Return the [X, Y] coordinate for the center point of the cell that contains the specified text.  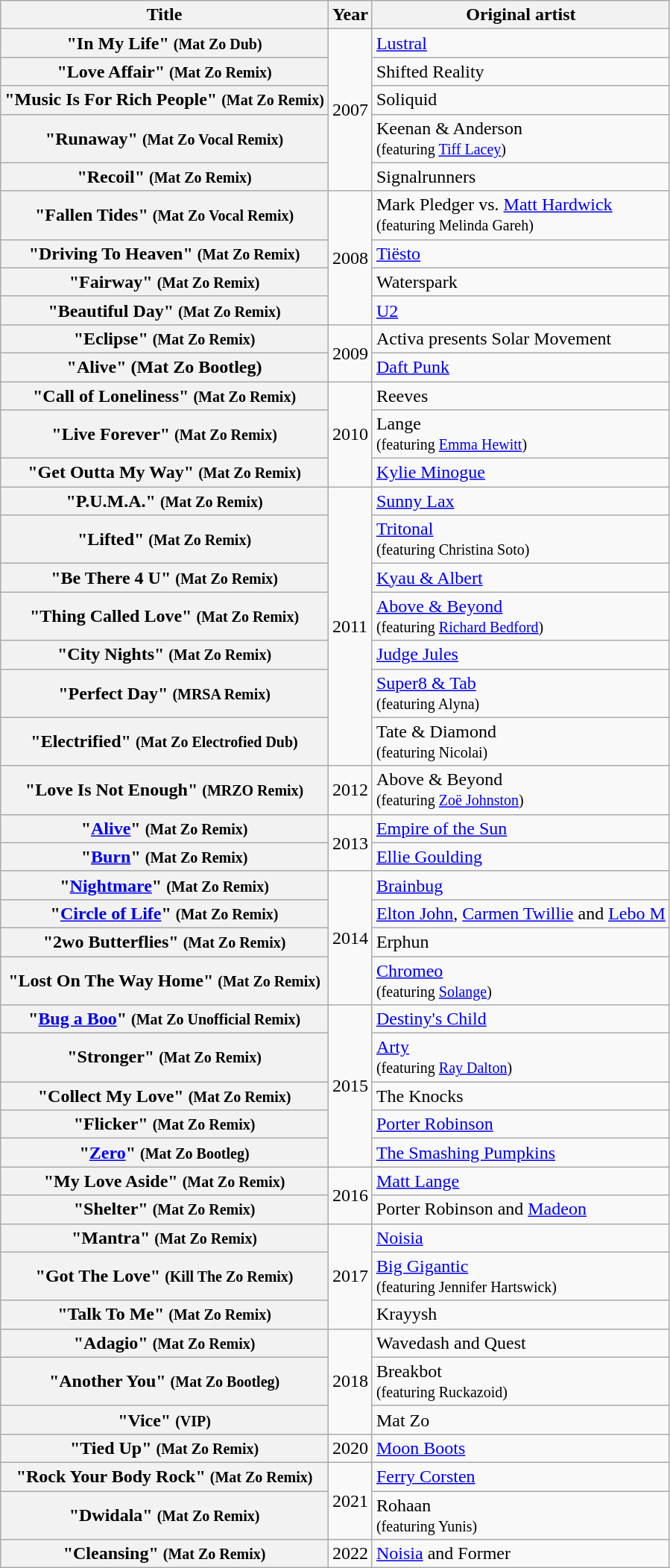
"Get Outta My Way" (Mat Zo Remix) [165, 473]
Year [350, 15]
"Collect My Love" (Mat Zo Remix) [165, 1096]
"Love Is Not Enough" (MRZO Remix) [165, 790]
Lange (featuring Emma Hewitt) [520, 434]
Signalrunners [520, 177]
"Music Is For Rich People" (Mat Zo Remix) [165, 100]
Above & Beyond (featuring Richard Bedford) [520, 616]
2008 [350, 258]
"Shelter" (Mat Zo Remix) [165, 1209]
Reeves [520, 396]
Krayysh [520, 1314]
Porter Robinson [520, 1124]
Destiny's Child [520, 1019]
Ellie Goulding [520, 857]
"Flicker" (Mat Zo Remix) [165, 1124]
Title [165, 15]
Mat Zo [520, 1420]
"Zero" (Mat Zo Bootleg) [165, 1153]
Sunny Lax [520, 501]
Brainbug [520, 885]
Judge Jules [520, 655]
"Nightmare" (Mat Zo Remix) [165, 885]
"In My Life" (Mat Zo Dub) [165, 43]
Noisia [520, 1238]
Daft Punk [520, 367]
"Vice" (VIP) [165, 1420]
Tiësto [520, 254]
Lustral [520, 43]
2011 [350, 626]
"Beautiful Day" (Mat Zo Remix) [165, 310]
"Lost On The Way Home" (Mat Zo Remix) [165, 980]
Tate & Diamond (featuring Nicolai) [520, 741]
"Thing Called Love" (Mat Zo Remix) [165, 616]
"2wo Butterflies" (Mat Zo Remix) [165, 942]
Breakbot (featuring Ruckazoid) [520, 1381]
"Cleansing" (Mat Zo Remix) [165, 1554]
Moon Boots [520, 1448]
"Adagio" (Mat Zo Remix) [165, 1343]
"Electrified" (Mat Zo Electrofied Dub) [165, 741]
U2 [520, 310]
"Got The Love" (Kill The Zo Remix) [165, 1276]
"Eclipse" (Mat Zo Remix) [165, 339]
"Runaway" (Mat Zo Vocal Remix) [165, 139]
"P.U.M.A." (Mat Zo Remix) [165, 501]
Wavedash and Quest [520, 1343]
"Rock Your Body Rock" (Mat Zo Remix) [165, 1476]
Shifted Reality [520, 72]
"Live Forever" (Mat Zo Remix) [165, 434]
2018 [350, 1381]
Elton John, Carmen Twillie and Lebo M [520, 913]
Kyau & Albert [520, 578]
"Circle of Life" (Mat Zo Remix) [165, 913]
Original artist [520, 15]
2014 [350, 938]
"Fairway" (Mat Zo Remix) [165, 282]
"Bug a Boo" (Mat Zo Unofficial Remix) [165, 1019]
2012 [350, 790]
"Another You" (Mat Zo Bootleg) [165, 1381]
2022 [350, 1554]
"Stronger" (Mat Zo Remix) [165, 1057]
2007 [350, 110]
"Burn" (Mat Zo Remix) [165, 857]
Erphun [520, 942]
Rohaan (featuring Yunis) [520, 1515]
2010 [350, 434]
Activa presents Solar Movement [520, 339]
2016 [350, 1195]
"Driving To Heaven" (Mat Zo Remix) [165, 254]
"City Nights" (Mat Zo Remix) [165, 655]
Super8 & Tab (featuring Alyna) [520, 693]
Chromeo (featuring Solange) [520, 980]
Waterspark [520, 282]
Soliquid [520, 100]
2009 [350, 353]
Porter Robinson and Madeon [520, 1209]
"My Love Aside" (Mat Zo Remix) [165, 1181]
Tritonal (featuring Christina Soto) [520, 540]
Big Gigantic (featuring Jennifer Hartswick) [520, 1276]
Mark Pledger vs. Matt Hardwick (featuring Melinda Gareh) [520, 215]
"Talk To Me" (Mat Zo Remix) [165, 1314]
"Love Affair" (Mat Zo Remix) [165, 72]
"Fallen Tides" (Mat Zo Vocal Remix) [165, 215]
"Call of Loneliness" (Mat Zo Remix) [165, 396]
"Lifted" (Mat Zo Remix) [165, 540]
2013 [350, 843]
2020 [350, 1448]
"Mantra" (Mat Zo Remix) [165, 1238]
"Be There 4 U" (Mat Zo Remix) [165, 578]
"Perfect Day" (MRSA Remix) [165, 693]
Arty (featuring Ray Dalton) [520, 1057]
"Alive" (Mat Zo Remix) [165, 828]
Noisia and Former [520, 1554]
Kylie Minogue [520, 473]
Empire of the Sun [520, 828]
"Recoil" (Mat Zo Remix) [165, 177]
"Alive" (Mat Zo Bootleg) [165, 367]
Matt Lange [520, 1181]
2017 [350, 1276]
"Dwidala" (Mat Zo Remix) [165, 1515]
Ferry Corsten [520, 1476]
The Knocks [520, 1096]
The Smashing Pumpkins [520, 1153]
Keenan & Anderson (featuring Tiff Lacey) [520, 139]
"Tied Up" (Mat Zo Remix) [165, 1448]
2015 [350, 1086]
2021 [350, 1500]
Above & Beyond (featuring Zoë Johnston) [520, 790]
